Output the [X, Y] coordinate of the center of the cell containing the given text.  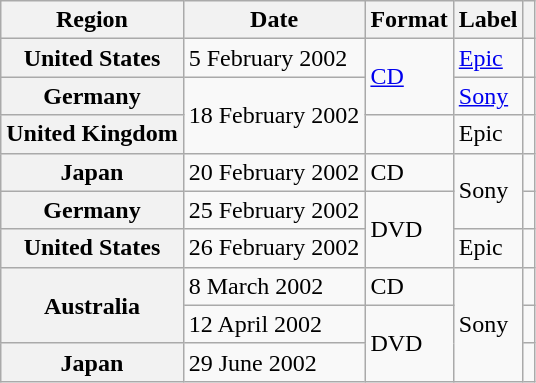
29 June 2002 [274, 362]
12 April 2002 [274, 324]
Label [488, 20]
Region [92, 20]
Format [409, 20]
25 February 2002 [274, 210]
18 February 2002 [274, 115]
Date [274, 20]
Australia [92, 305]
20 February 2002 [274, 172]
26 February 2002 [274, 248]
United Kingdom [92, 134]
5 February 2002 [274, 58]
8 March 2002 [274, 286]
